Provide the (X, Y) coordinate of the cell's center where the given text is located.  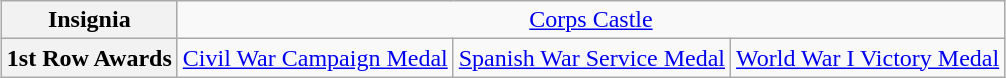
World War I Victory Medal (868, 58)
Corps Castle (590, 20)
1st Row Awards (89, 58)
Insignia (89, 20)
Spanish War Service Medal (592, 58)
Civil War Campaign Medal (315, 58)
